Identify which cell holds the provided text, then report its [X, Y] central coordinate. 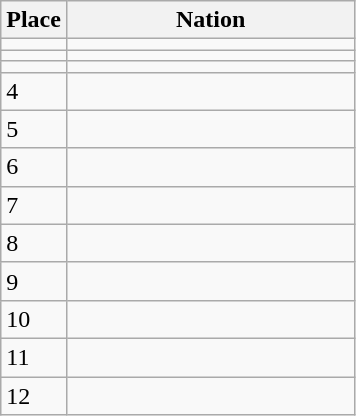
9 [34, 281]
8 [34, 243]
5 [34, 129]
4 [34, 91]
12 [34, 395]
Place [34, 20]
7 [34, 205]
11 [34, 357]
Nation [210, 20]
10 [34, 319]
6 [34, 167]
